Identify which cell holds the provided text, then report its [x, y] central coordinate. 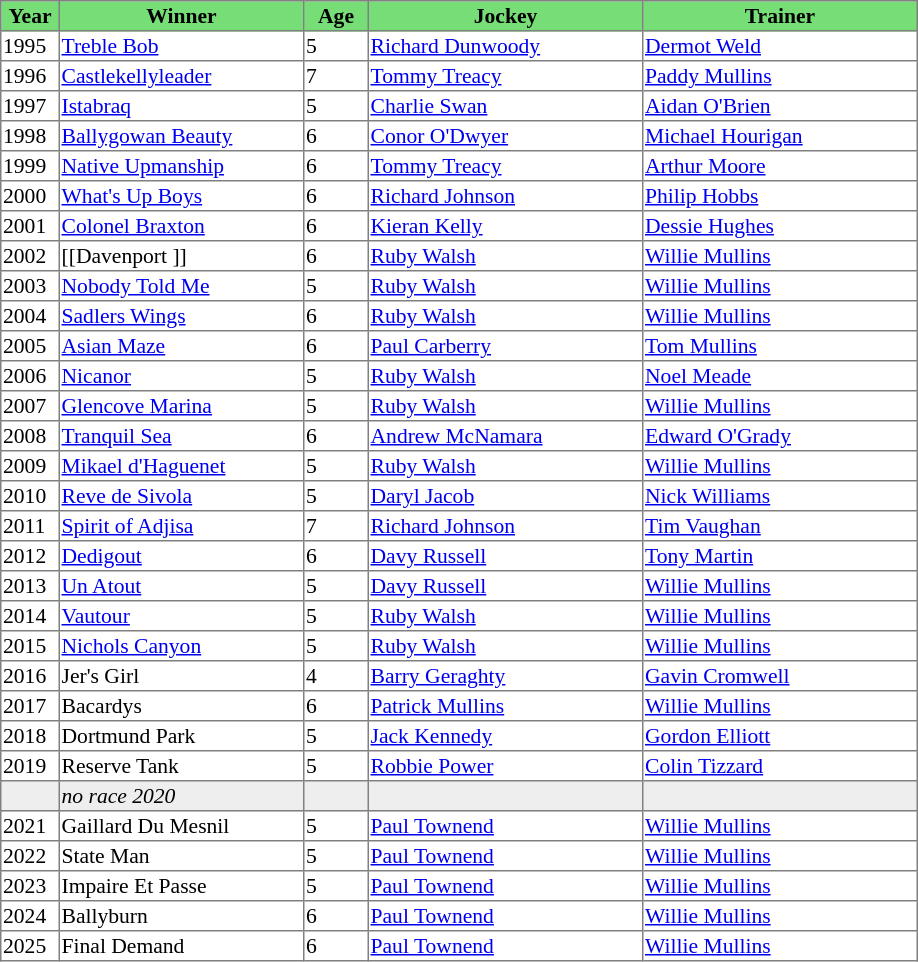
Charlie Swan [505, 106]
Reve de Sivola [181, 496]
Barry Geraghty [505, 676]
2010 [30, 496]
Impaire Et Passe [181, 886]
Final Demand [181, 946]
Jack Kennedy [505, 736]
State Man [181, 856]
2021 [30, 826]
Trainer [780, 16]
4 [336, 676]
2017 [30, 706]
Native Upmanship [181, 166]
What's Up Boys [181, 196]
Year [30, 16]
2022 [30, 856]
Ballyburn [181, 916]
Gordon Elliott [780, 736]
Patrick Mullins [505, 706]
2014 [30, 616]
Glencove Marina [181, 406]
2004 [30, 316]
2007 [30, 406]
Jockey [505, 16]
2001 [30, 226]
Ballygowan Beauty [181, 136]
2018 [30, 736]
Vautour [181, 616]
Tranquil Sea [181, 436]
Paul Carberry [505, 346]
Dortmund Park [181, 736]
Nichols Canyon [181, 646]
Bacardys [181, 706]
Dermot Weld [780, 46]
1998 [30, 136]
Istabraq [181, 106]
1996 [30, 76]
Colin Tizzard [780, 766]
Tim Vaughan [780, 526]
Paddy Mullins [780, 76]
Michael Hourigan [780, 136]
no race 2020 [181, 796]
2012 [30, 556]
2006 [30, 376]
Castlekellyleader [181, 76]
2005 [30, 346]
2023 [30, 886]
Gavin Cromwell [780, 676]
2000 [30, 196]
2025 [30, 946]
Spirit of Adjisa [181, 526]
Nicanor [181, 376]
Reserve Tank [181, 766]
Noel Meade [780, 376]
2011 [30, 526]
2009 [30, 466]
1999 [30, 166]
Nick Williams [780, 496]
2002 [30, 256]
Philip Hobbs [780, 196]
Kieran Kelly [505, 226]
2003 [30, 286]
2015 [30, 646]
Tony Martin [780, 556]
Age [336, 16]
[[Davenport ]] [181, 256]
Jer's Girl [181, 676]
Arthur Moore [780, 166]
Andrew McNamara [505, 436]
Sadlers Wings [181, 316]
2019 [30, 766]
Richard Dunwoody [505, 46]
Robbie Power [505, 766]
Nobody Told Me [181, 286]
Mikael d'Haguenet [181, 466]
Tom Mullins [780, 346]
Dessie Hughes [780, 226]
Daryl Jacob [505, 496]
Winner [181, 16]
Un Atout [181, 586]
2013 [30, 586]
Asian Maze [181, 346]
Edward O'Grady [780, 436]
Gaillard Du Mesnil [181, 826]
2024 [30, 916]
Colonel Braxton [181, 226]
1997 [30, 106]
2008 [30, 436]
Conor O'Dwyer [505, 136]
Dedigout [181, 556]
Aidan O'Brien [780, 106]
2016 [30, 676]
1995 [30, 46]
Treble Bob [181, 46]
